Identify which cell holds the provided text, then report its (X, Y) central coordinate. 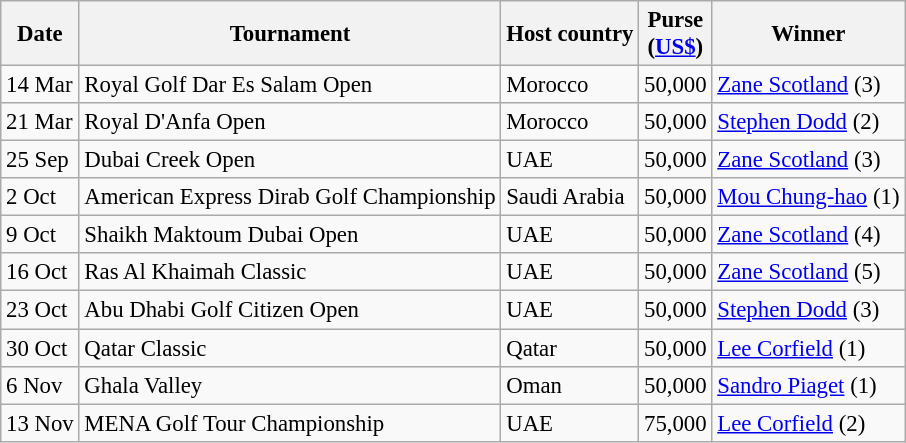
Zane Scotland (5) (808, 273)
Oman (570, 385)
6 Nov (40, 385)
Qatar (570, 348)
Date (40, 34)
Royal Golf Dar Es Salam Open (290, 85)
Abu Dhabi Golf Citizen Open (290, 310)
Host country (570, 34)
Royal D'Anfa Open (290, 122)
American Express Dirab Golf Championship (290, 197)
Qatar Classic (290, 348)
30 Oct (40, 348)
Shaikh Maktoum Dubai Open (290, 235)
23 Oct (40, 310)
Zane Scotland (4) (808, 235)
Saudi Arabia (570, 197)
Mou Chung-hao (1) (808, 197)
Ras Al Khaimah Classic (290, 273)
21 Mar (40, 122)
75,000 (676, 423)
MENA Golf Tour Championship (290, 423)
Lee Corfield (1) (808, 348)
Purse(US$) (676, 34)
9 Oct (40, 235)
Ghala Valley (290, 385)
16 Oct (40, 273)
Tournament (290, 34)
Stephen Dodd (2) (808, 122)
Stephen Dodd (3) (808, 310)
2 Oct (40, 197)
Sandro Piaget (1) (808, 385)
25 Sep (40, 160)
Winner (808, 34)
14 Mar (40, 85)
Lee Corfield (2) (808, 423)
13 Nov (40, 423)
Dubai Creek Open (290, 160)
